Return [X, Y] of the center of cell containing provided text 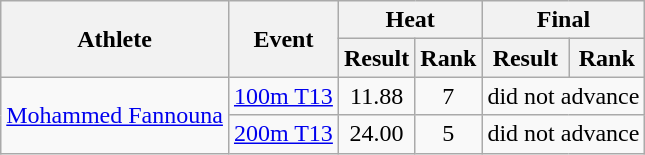
200m T13 [283, 134]
24.00 [376, 134]
11.88 [376, 96]
5 [448, 134]
7 [448, 96]
Heat [410, 20]
Event [283, 39]
Final [564, 20]
100m T13 [283, 96]
Athlete [115, 39]
Mohammed Fannouna [115, 115]
